From the cell containing the given text, extract its center point as (x, y) coordinate. 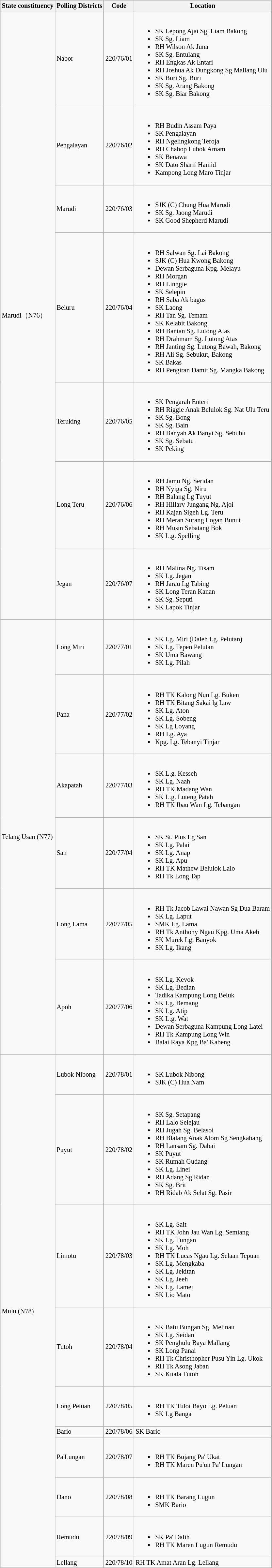
220/77/01 (119, 647)
Location (202, 6)
RH Malina Ng. TisamSK Lg. JeganRH Jarau Lg TabingSK Long Teran KananSK Sg. SeputiSK Lapok Tinjar (202, 584)
Long Peluan (79, 1406)
220/78/09 (119, 1537)
Limotu (79, 1256)
Beluru (79, 307)
220/78/04 (119, 1347)
220/76/01 (119, 58)
Bario (79, 1432)
RH Tk Jacob Lawai Nawan Sg Dua BaramSK Lg. LaputSMK Lg. LamaRH Tk Anthony Ngau Kpg. Uma AkehSK Murek Lg. BanyokSK Lg. Ikang (202, 924)
State constituency (28, 6)
220/78/01 (119, 1074)
220/78/08 (119, 1497)
RH TK Kalong Nun Lg. BukenRH TK Bitang Sakai lg LawSK Lg. AtonSK Lg. SobengSK Lg LoyangRH Lg. AyaKpg. Lg. Tebanyi Tinjar (202, 714)
RH TK Tuloi Bayo Lg. PeluanSK Lg Banga (202, 1406)
Apoh (79, 1007)
SK Batu Bungan Sg. MelinauSK Lg. SeidanSK Penghulu Baya MallangSK Long PanaiRH Tk Christhopher Pusu Yin Lg. UkokRH Tk Asong JabanSK Kuala Tutoh (202, 1347)
RH TK Amat Aran Lg. Lellang (202, 1562)
Nabor (79, 58)
220/76/03 (119, 209)
SK Pengarah EnteriRH Riggie Anak Belulok Sg. Nat Ulu TeruSK Sg. BongSK Sg. BainRH Banyah Ak Banyi Sg. SebubuSK Sg. SebatuSK Peking (202, 422)
SJK (C) Chung Hua MarudiSK Sg. Jaong MarudiSK Good Shepherd Marudi (202, 209)
Code (119, 6)
Puyut (79, 1149)
220/76/02 (119, 145)
Akapatah (79, 785)
Teruking (79, 422)
220/78/02 (119, 1149)
Dano (79, 1497)
Polling Districts (79, 6)
Mulu (N78) (28, 1311)
220/76/04 (119, 307)
SK Bario (202, 1432)
Marudi (79, 209)
Long Lama (79, 924)
SK L.g. KessehSK Lg. NaahRH TK Madang WanSK L.g. Luteng PatahRH TK Ibau Wan Lg. Tebangan (202, 785)
SK St. Pius Lg SanSK Lg. PalaiSK Lg. AnapSK Lg. ApuRH TK Mathew Belulok LaloRH Tk Long Tap (202, 853)
Pengalayan (79, 145)
220/76/07 (119, 584)
RH Budin Assam PayaSK PengalayanRH Ngelingkong TerojaRH Chabop Lubok AmamSK BenawaSK Dato Sharif HamidKampong Long Maro Tinjar (202, 145)
SK Lubok NibongSJK (C) Hua Nam (202, 1074)
220/78/06 (119, 1432)
220/77/04 (119, 853)
SK Pa' DalihRH TK Maren Lugun Remudu (202, 1537)
220/78/03 (119, 1256)
220/76/05 (119, 422)
220/76/06 (119, 504)
Pa'Lungan (79, 1457)
220/78/07 (119, 1457)
220/78/10 (119, 1562)
SK Lg. Miri (Daleh Lg. Pelutan)SK Lg. Tepen PelutanSK Uma BawangSK Lg. Pilah (202, 647)
Long Miri (79, 647)
RH TK Barang LugunSMK Bario (202, 1497)
Marudi（N76） (28, 315)
Remudu (79, 1537)
220/77/06 (119, 1007)
220/78/05 (119, 1406)
RH TK Bujang Pa' UkatRH TK Maren Pu'un Pa' Lungan (202, 1457)
220/77/05 (119, 924)
Lellang (79, 1562)
Pana (79, 714)
Long Teru (79, 504)
Lubok Nibong (79, 1074)
Telang Usan (N77) (28, 837)
San (79, 853)
Tutoh (79, 1347)
220/77/02 (119, 714)
220/77/03 (119, 785)
Jegan (79, 584)
